For the text-containing cell, return its midpoint in [x, y] coordinate format. 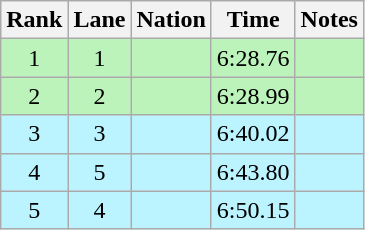
6:40.02 [253, 134]
6:28.76 [253, 58]
6:28.99 [253, 96]
Rank [34, 20]
Nation [171, 20]
Lane [100, 20]
6:50.15 [253, 210]
Time [253, 20]
6:43.80 [253, 172]
Notes [329, 20]
